Search for the cell housing the specified text and yield its (x, y) center coordinate. 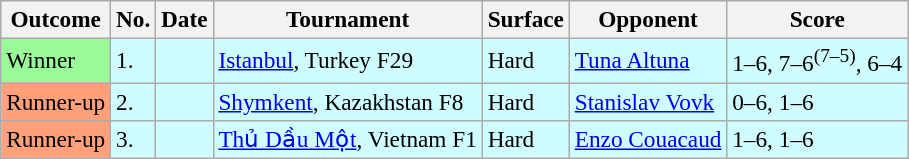
Tournament (348, 19)
0–6, 1–6 (818, 101)
1–6, 1–6 (818, 139)
Score (818, 19)
3. (134, 139)
Outcome (56, 19)
Enzo Couacaud (648, 139)
1. (134, 60)
Istanbul, Turkey F29 (348, 60)
No. (134, 19)
Stanislav Vovk (648, 101)
Thủ Dầu Một, Vietnam F1 (348, 139)
Shymkent, Kazakhstan F8 (348, 101)
2. (134, 101)
Date (184, 19)
Surface (526, 19)
Opponent (648, 19)
1–6, 7–6(7–5), 6–4 (818, 60)
Winner (56, 60)
Tuna Altuna (648, 60)
